Extract the [X, Y] coordinate from the center of the cell holding the provided text.  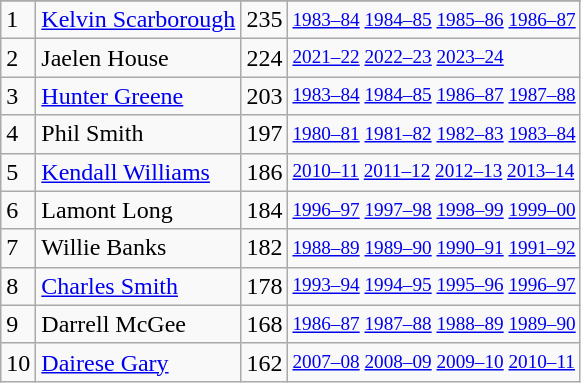
186 [264, 172]
2010–11 2011–12 2012–13 2013–14 [434, 172]
10 [18, 362]
197 [264, 134]
203 [264, 96]
1996–97 1997–98 1998–99 1999–00 [434, 210]
8 [18, 286]
7 [18, 248]
178 [264, 286]
Kendall Williams [138, 172]
168 [264, 324]
2021–22 2022–23 2023–24 [434, 58]
Charles Smith [138, 286]
1993–94 1994–95 1995–96 1996–97 [434, 286]
6 [18, 210]
3 [18, 96]
Dairese Gary [138, 362]
182 [264, 248]
235 [264, 20]
1986–87 1987–88 1988–89 1989–90 [434, 324]
1 [18, 20]
2 [18, 58]
1983–84 1984–85 1985–86 1986–87 [434, 20]
2007–08 2008–09 2009–10 2010–11 [434, 362]
9 [18, 324]
Phil Smith [138, 134]
1988–89 1989–90 1990–91 1991–92 [434, 248]
4 [18, 134]
224 [264, 58]
1980–81 1981–82 1982–83 1983–84 [434, 134]
Lamont Long [138, 210]
5 [18, 172]
1983–84 1984–85 1986–87 1987–88 [434, 96]
Hunter Greene [138, 96]
184 [264, 210]
Jaelen House [138, 58]
Darrell McGee [138, 324]
Willie Banks [138, 248]
162 [264, 362]
Kelvin Scarborough [138, 20]
